Return the [x, y] coordinate for the center point of the cell that contains the specified text.  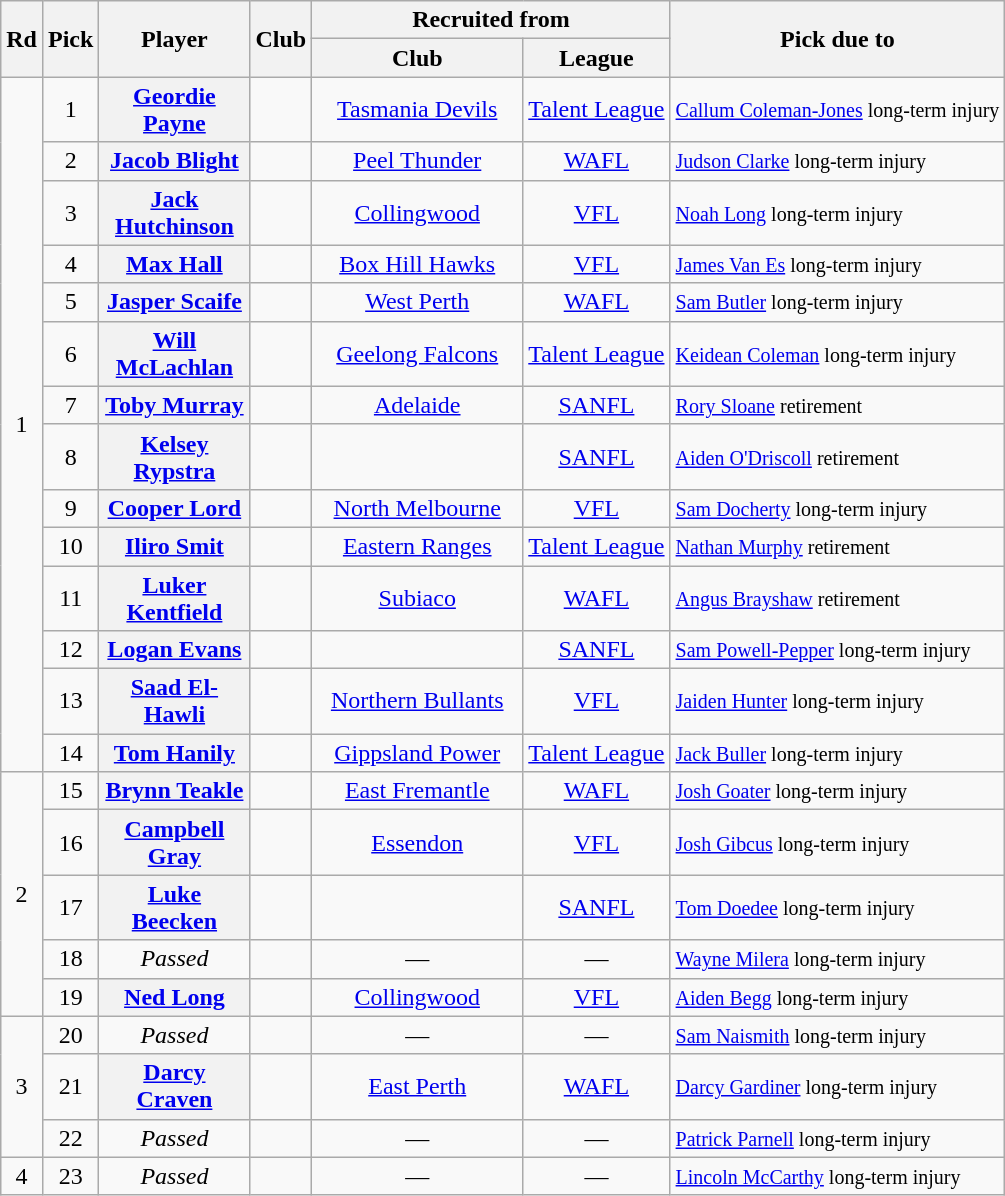
Luke Beecken [174, 908]
Saad El-Hawli [174, 702]
Rory Sloane retirement [838, 405]
Angus Brayshaw retirement [838, 598]
21 [70, 1086]
Josh Gibcus long-term injury [838, 842]
Kelsey Rypstra [174, 456]
Callum Coleman-Jones long-term injury [838, 110]
North Melbourne [418, 508]
Campbell Gray [174, 842]
Essendon [418, 842]
14 [70, 753]
East Fremantle [418, 791]
Jack Buller long-term injury [838, 753]
Rd [22, 39]
15 [70, 791]
Subiaco [418, 598]
Sam Butler long-term injury [838, 302]
16 [70, 842]
19 [70, 997]
East Perth [418, 1086]
Toby Murray [174, 405]
James Van Es long-term injury [838, 264]
Tasmania Devils [418, 110]
Eastern Ranges [418, 546]
9 [70, 508]
Noah Long long-term injury [838, 212]
Cooper Lord [174, 508]
Will McLachlan [174, 354]
22 [70, 1138]
10 [70, 546]
Keidean Coleman long-term injury [838, 354]
5 [70, 302]
Recruited from [491, 20]
Pick due to [838, 39]
Sam Docherty long-term injury [838, 508]
Tom Doedee long-term injury [838, 908]
7 [70, 405]
Nathan Murphy retirement [838, 546]
Luker Kentfield [174, 598]
Jaiden Hunter long-term injury [838, 702]
Patrick Parnell long-term injury [838, 1138]
Darcy Craven [174, 1086]
Northern Bullants [418, 702]
Sam Naismith long-term injury [838, 1035]
Pick [70, 39]
Gippsland Power [418, 753]
Peel Thunder [418, 161]
Darcy Gardiner long-term injury [838, 1086]
Tom Hanily [174, 753]
Lincoln McCarthy long-term injury [838, 1176]
Player [174, 39]
13 [70, 702]
Wayne Milera long-term injury [838, 959]
8 [70, 456]
23 [70, 1176]
Jasper Scaife [174, 302]
Jack Hutchinson [174, 212]
Brynn Teakle [174, 791]
Josh Goater long-term injury [838, 791]
12 [70, 650]
Geelong Falcons [418, 354]
Jacob Blight [174, 161]
6 [70, 354]
17 [70, 908]
18 [70, 959]
Aiden O'Driscoll retirement [838, 456]
West Perth [418, 302]
Geordie Payne [174, 110]
11 [70, 598]
Sam Powell-Pepper long-term injury [838, 650]
Aiden Begg long-term injury [838, 997]
Box Hill Hawks [418, 264]
20 [70, 1035]
Iliro Smit [174, 546]
Max Hall [174, 264]
League [596, 58]
Judson Clarke long-term injury [838, 161]
Adelaide [418, 405]
Logan Evans [174, 650]
Ned Long [174, 997]
